Output the (x, y) coordinate of the center of the cell containing the given text.  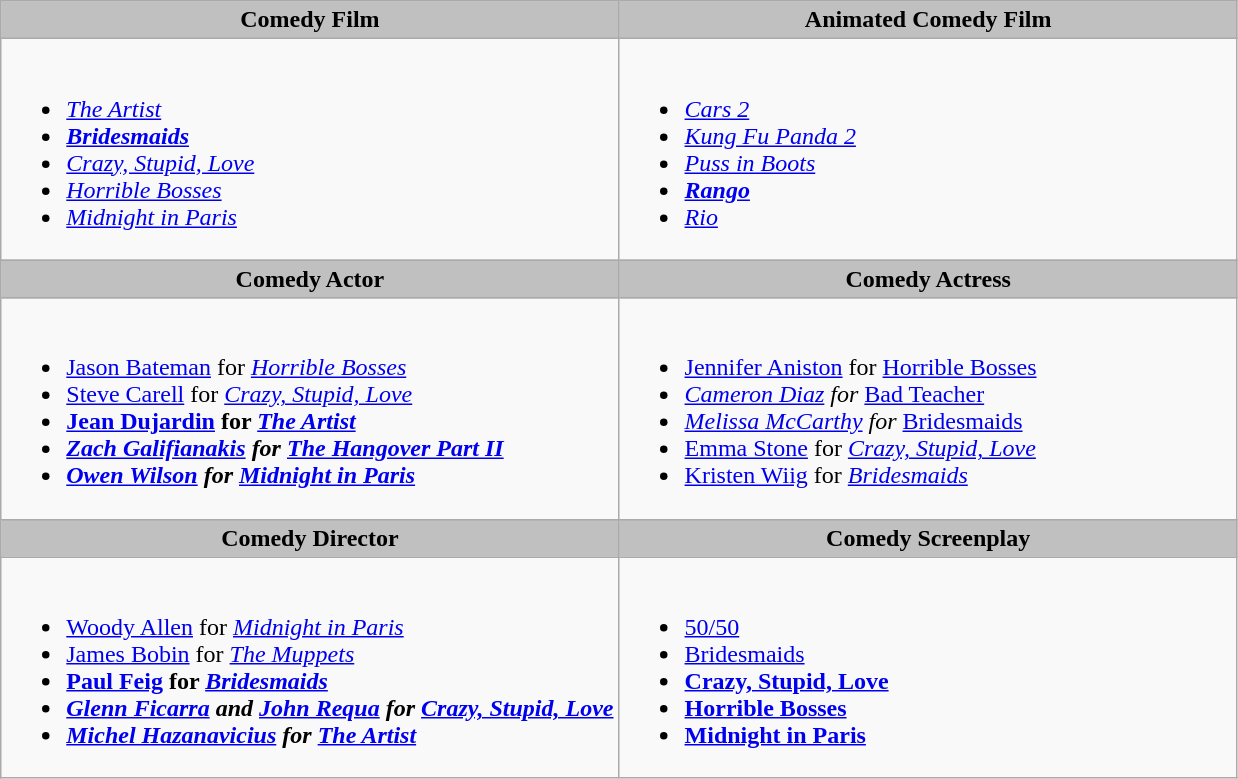
50/50BridesmaidsCrazy, Stupid, LoveHorrible BossesMidnight in Paris (928, 668)
The ArtistBridesmaidsCrazy, Stupid, LoveHorrible BossesMidnight in Paris (310, 150)
Cars 2Kung Fu Panda 2Puss in BootsRangoRio (928, 150)
Animated Comedy Film (928, 20)
Comedy Actor (310, 279)
Comedy Screenplay (928, 538)
Comedy Actress (928, 279)
Comedy Film (310, 20)
Comedy Director (310, 538)
